Return the [X, Y] coordinate for the center point of the cell that contains the specified text.  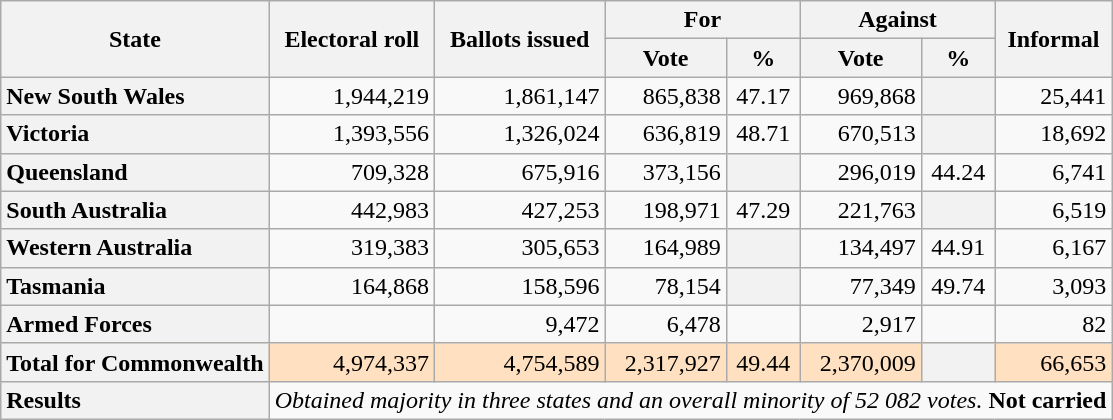
18,692 [1054, 134]
Electoral roll [352, 39]
2,317,927 [666, 362]
1,393,556 [352, 134]
6,478 [666, 324]
319,383 [352, 248]
6,741 [1054, 172]
164,989 [666, 248]
2,370,009 [860, 362]
Total for Commonwealth [135, 362]
Informal [1054, 39]
1,944,219 [352, 96]
670,513 [860, 134]
305,653 [520, 248]
Tasmania [135, 286]
969,868 [860, 96]
6,519 [1054, 210]
47.17 [763, 96]
865,838 [666, 96]
South Australia [135, 210]
Results [135, 400]
6,167 [1054, 248]
Western Australia [135, 248]
675,916 [520, 172]
296,019 [860, 172]
3,093 [1054, 286]
164,868 [352, 286]
47.29 [763, 210]
44.91 [958, 248]
25,441 [1054, 96]
44.24 [958, 172]
New South Wales [135, 96]
Armed Forces [135, 324]
2,917 [860, 324]
134,497 [860, 248]
Against [898, 20]
Obtained majority in three states and an overall minority of 52 082 votes. Not carried [690, 400]
636,819 [666, 134]
373,156 [666, 172]
49.44 [763, 362]
78,154 [666, 286]
1,326,024 [520, 134]
9,472 [520, 324]
221,763 [860, 210]
442,983 [352, 210]
4,754,589 [520, 362]
1,861,147 [520, 96]
State [135, 39]
49.74 [958, 286]
Queensland [135, 172]
Victoria [135, 134]
66,653 [1054, 362]
For [702, 20]
82 [1054, 324]
709,328 [352, 172]
198,971 [666, 210]
4,974,337 [352, 362]
427,253 [520, 210]
Ballots issued [520, 39]
77,349 [860, 286]
48.71 [763, 134]
158,596 [520, 286]
